Return the (X, Y) coordinate for the center point of the cell that contains the specified text.  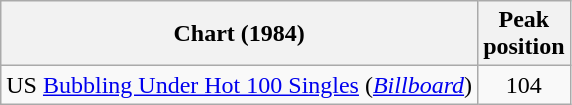
104 (524, 85)
Chart (1984) (240, 34)
Peakposition (524, 34)
US Bubbling Under Hot 100 Singles (Billboard) (240, 85)
